Pinpoint the cell where the given text exists, returning its [X, Y] midpoint coordinate. 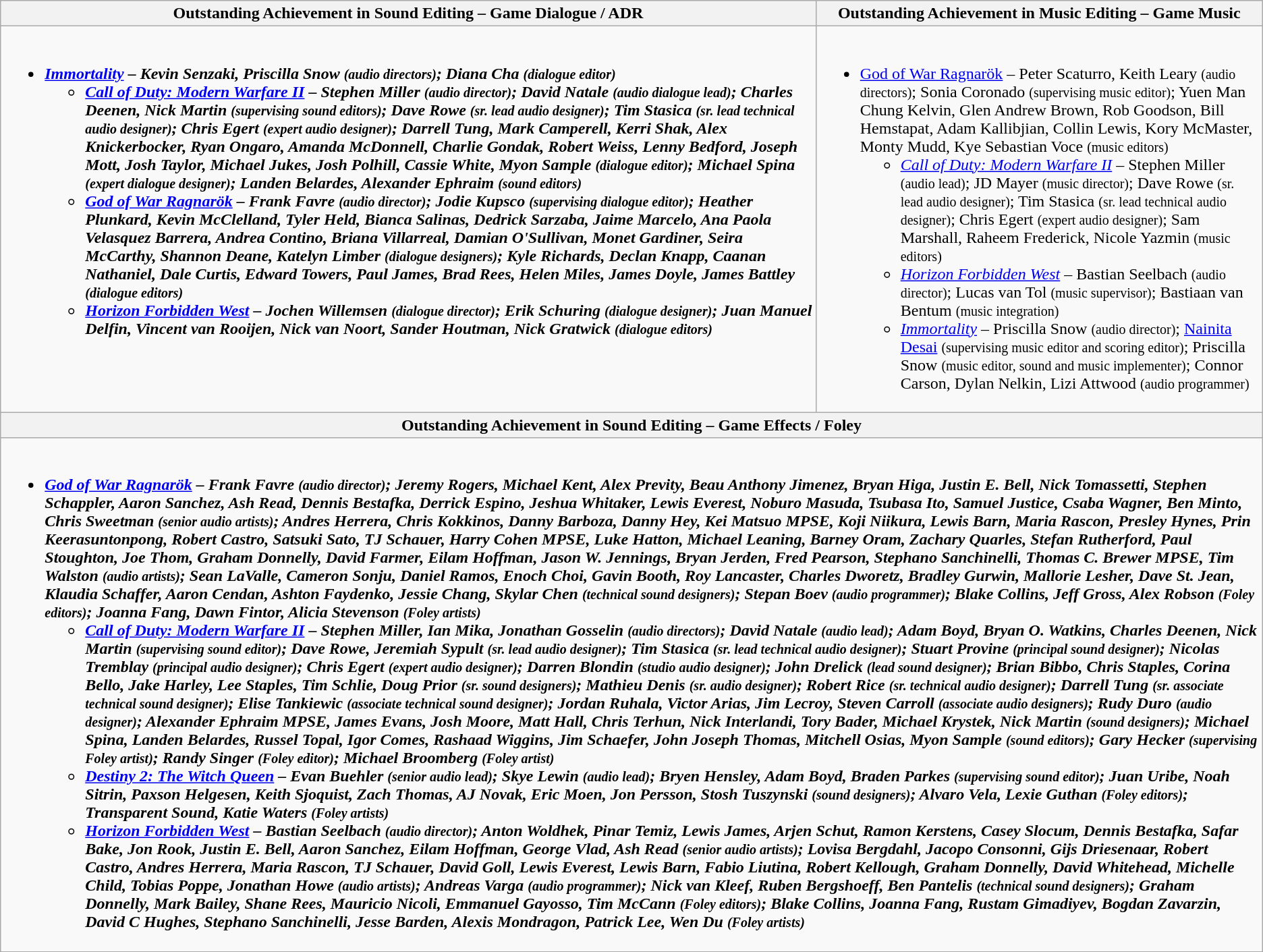
Outstanding Achievement in Sound Editing – Game Effects / Foley [631, 425]
Outstanding Achievement in Sound Editing – Game Dialogue / ADR [408, 13]
Outstanding Achievement in Music Editing – Game Music [1039, 13]
